Identify which cell holds the provided text, then report its (x, y) central coordinate. 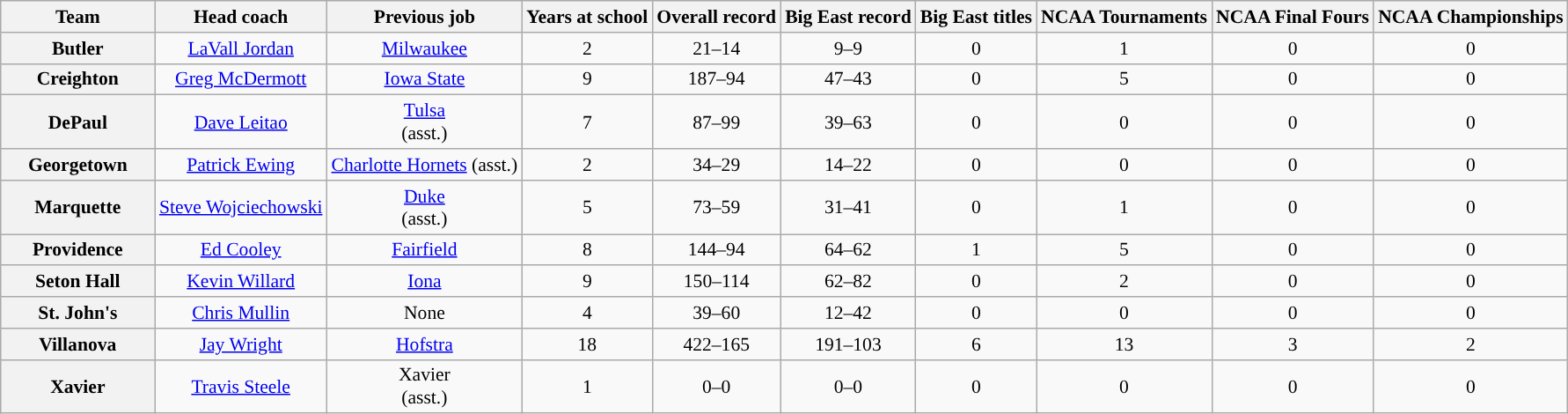
Fairfield (425, 250)
Xavier(asst.) (425, 386)
Greg McDermott (241, 79)
Iona (425, 282)
Charlotte Hornets (asst.) (425, 165)
Georgetown (77, 165)
64–62 (848, 250)
191–103 (848, 344)
Travis Steele (241, 386)
Iowa State (425, 79)
NCAA Tournaments (1125, 17)
7 (587, 122)
47–43 (848, 79)
Chris Mullin (241, 313)
Patrick Ewing (241, 165)
87–99 (716, 122)
3 (1293, 344)
Previous job (425, 17)
Xavier (77, 386)
Dave Leitao (241, 122)
12–42 (848, 313)
Big East record (848, 17)
LaVall Jordan (241, 48)
14–22 (848, 165)
Jay Wright (241, 344)
8 (587, 250)
Milwaukee (425, 48)
Marquette (77, 208)
Steve Wojciechowski (241, 208)
Overall record (716, 17)
Ed Cooley (241, 250)
21–14 (716, 48)
NCAA Final Fours (1293, 17)
13 (1125, 344)
9–9 (848, 48)
4 (587, 313)
None (425, 313)
39–63 (848, 122)
NCAA Championships (1471, 17)
144–94 (716, 250)
34–29 (716, 165)
DePaul (77, 122)
Butler (77, 48)
Seton Hall (77, 282)
Villanova (77, 344)
Years at school (587, 17)
422–165 (716, 344)
62–82 (848, 282)
31–41 (848, 208)
Providence (77, 250)
Hofstra (425, 344)
Creighton (77, 79)
18 (587, 344)
Team (77, 17)
150–114 (716, 282)
187–94 (716, 79)
6 (977, 344)
Kevin Willard (241, 282)
73–59 (716, 208)
St. John's (77, 313)
Big East titles (977, 17)
Duke(asst.) (425, 208)
Tulsa(asst.) (425, 122)
Head coach (241, 17)
39–60 (716, 313)
